Capture the cell that displays the provided text and extract its [X, Y] central coordinate. 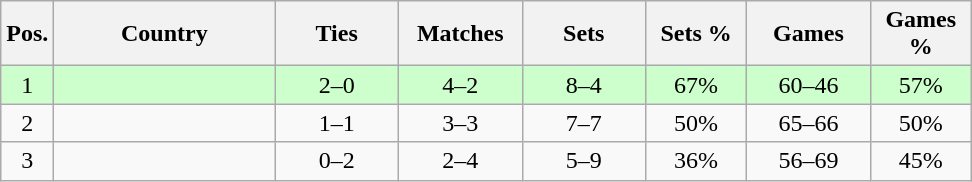
57% [920, 85]
65–66 [809, 123]
Ties [337, 34]
0–2 [337, 161]
45% [920, 161]
2–4 [460, 161]
60–46 [809, 85]
Games [809, 34]
Pos. [28, 34]
Country [164, 34]
7–7 [584, 123]
Games % [920, 34]
3–3 [460, 123]
8–4 [584, 85]
3 [28, 161]
2–0 [337, 85]
2 [28, 123]
67% [696, 85]
1–1 [337, 123]
1 [28, 85]
Sets [584, 34]
Sets % [696, 34]
Matches [460, 34]
4–2 [460, 85]
36% [696, 161]
5–9 [584, 161]
56–69 [809, 161]
